Extract the (x, y) coordinate from the center of the cell holding the provided text.  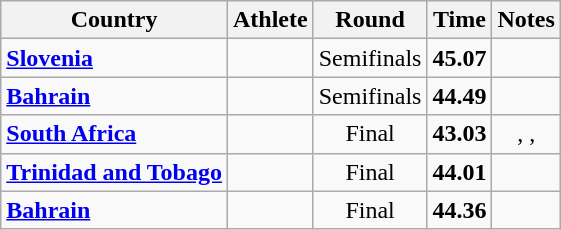
Country (114, 20)
Notes (526, 20)
, , (526, 134)
44.49 (460, 96)
South Africa (114, 134)
45.07 (460, 58)
43.03 (460, 134)
44.36 (460, 210)
Slovenia (114, 58)
Athlete (270, 20)
Time (460, 20)
44.01 (460, 172)
Trinidad and Tobago (114, 172)
Round (370, 20)
